Scan for the cell matching the given text and deliver its [X, Y] coordinate at center. 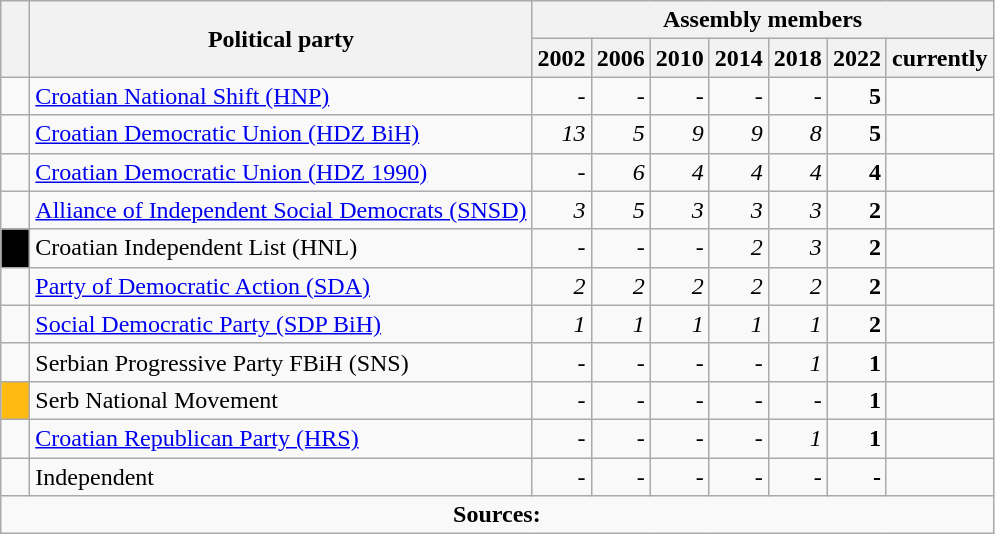
2010 [680, 58]
2002 [562, 58]
2018 [798, 58]
13 [562, 134]
Sources: [497, 515]
Croatian National Shift (HNP) [281, 96]
Independent [281, 477]
Assembly members [762, 20]
2022 [856, 58]
Croatian Democratic Union (HDZ BiH) [281, 134]
Political party [281, 39]
Croatian Democratic Union (HDZ 1990) [281, 172]
8 [798, 134]
Croatian Independent List (HNL) [281, 248]
2006 [620, 58]
Social Democratic Party (SDP BiH) [281, 324]
2014 [738, 58]
Party of Democratic Action (SDA) [281, 286]
currently [940, 58]
Alliance of Independent Social Democrats (SNSD) [281, 210]
6 [620, 172]
Serb National Movement [281, 400]
Croatian Republican Party (HRS) [281, 438]
Serbian Progressive Party FBiH (SNS) [281, 362]
